Capture the cell that displays the provided text and extract its (X, Y) central coordinate. 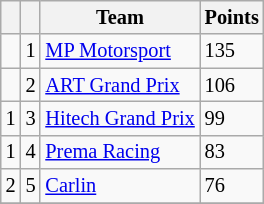
4 (31, 152)
MP Motorsport (120, 51)
5 (31, 186)
Carlin (120, 186)
ART Grand Prix (120, 85)
Prema Racing (120, 152)
Team (120, 17)
Hitech Grand Prix (120, 118)
83 (232, 152)
99 (232, 118)
76 (232, 186)
Points (232, 17)
3 (31, 118)
135 (232, 51)
106 (232, 85)
